Scan for the cell matching the given text and deliver its [X, Y] coordinate at center. 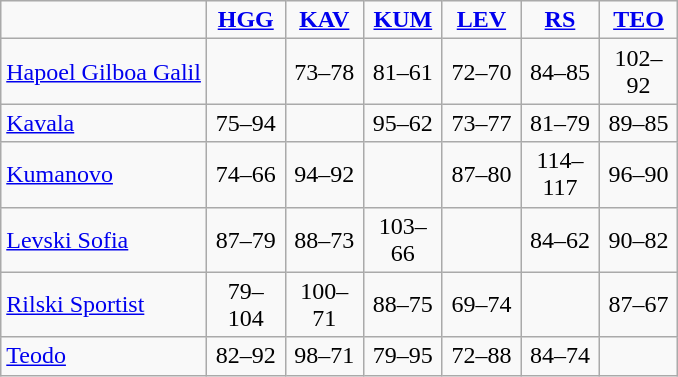
96–90 [638, 174]
82–92 [246, 356]
87–67 [638, 304]
100–71 [324, 304]
Kumanovo [104, 174]
73–77 [482, 123]
KUM [404, 20]
79–95 [404, 356]
HGG [246, 20]
114–117 [560, 174]
88–75 [404, 304]
89–85 [638, 123]
102–92 [638, 72]
LEV [482, 20]
81–61 [404, 72]
Kavala [104, 123]
73–78 [324, 72]
81–79 [560, 123]
TEO [638, 20]
69–74 [482, 304]
98–71 [324, 356]
84–62 [560, 240]
88–73 [324, 240]
Hapoel Gilboa Galil [104, 72]
84–85 [560, 72]
74–66 [246, 174]
72–88 [482, 356]
79–104 [246, 304]
Rilski Sportist [104, 304]
87–79 [246, 240]
103–66 [404, 240]
72–70 [482, 72]
90–82 [638, 240]
84–74 [560, 356]
95–62 [404, 123]
94–92 [324, 174]
Levski Sofia [104, 240]
RS [560, 20]
KAV [324, 20]
87–80 [482, 174]
Teodo [104, 356]
75–94 [246, 123]
